Return the (x, y) coordinate for the center point of the cell that contains the specified text.  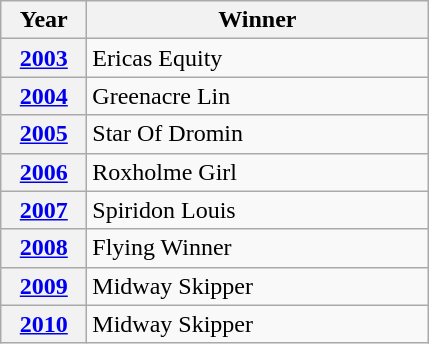
2005 (44, 134)
2006 (44, 172)
2008 (44, 248)
Winner (258, 20)
Spiridon Louis (258, 210)
2010 (44, 324)
2007 (44, 210)
2009 (44, 286)
2004 (44, 96)
Roxholme Girl (258, 172)
Flying Winner (258, 248)
Star Of Dromin (258, 134)
Year (44, 20)
Greenacre Lin (258, 96)
Ericas Equity (258, 58)
2003 (44, 58)
